Search for the cell housing the specified text and yield its [X, Y] center coordinate. 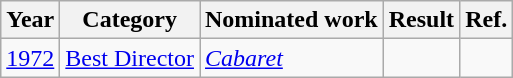
Year [30, 20]
Result [421, 20]
Nominated work [292, 20]
Category [130, 20]
Ref. [486, 20]
Cabaret [292, 58]
Best Director [130, 58]
1972 [30, 58]
